Extract the (x, y) coordinate from the center of the cell holding the provided text.  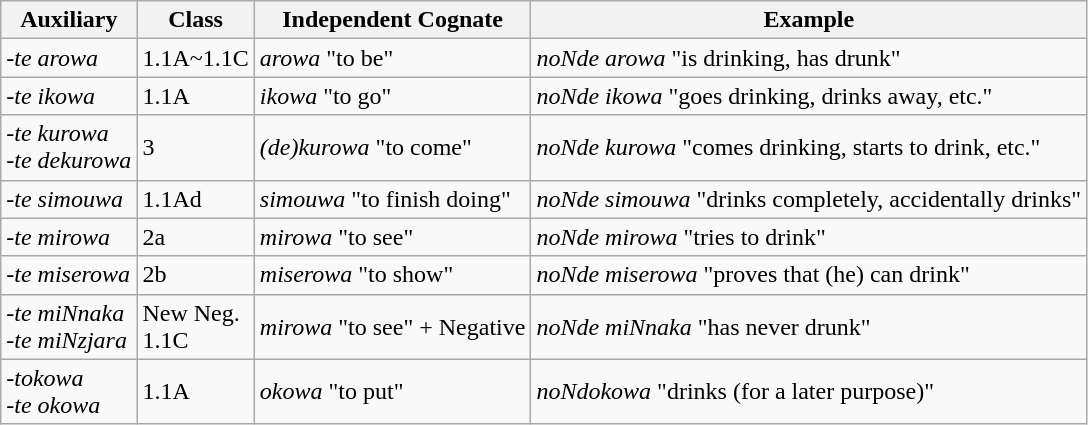
simouwa "to finish doing" (392, 199)
1.1Ad (196, 199)
Independent Cognate (392, 20)
mirowa "to see" (392, 237)
-te kurowa-te dekurowa (69, 148)
-te mirowa (69, 237)
-te arowa (69, 58)
-te miNnaka-te miNzjara (69, 326)
noNdokowa "drinks (for a later purpose)" (809, 392)
2a (196, 237)
Example (809, 20)
noNde kurowa "comes drinking, starts to drink, etc." (809, 148)
okowa "to put" (392, 392)
-te ikowa (69, 96)
ikowa "to go" (392, 96)
Class (196, 20)
noNde ikowa "goes drinking, drinks away, etc." (809, 96)
miserowa "to show" (392, 275)
2b (196, 275)
mirowa "to see" + Negative (392, 326)
noNde simouwa "drinks completely, accidentally drinks" (809, 199)
noNde mirowa "tries to drink" (809, 237)
3 (196, 148)
noNde arowa "is drinking, has drunk" (809, 58)
-te miserowa (69, 275)
1.1A~1.1C (196, 58)
(de)kurowa "to come" (392, 148)
arowa "to be" (392, 58)
noNde miNnaka "has never drunk" (809, 326)
-tokowa-te okowa (69, 392)
Auxiliary (69, 20)
New Neg.1.1C (196, 326)
noNde miserowa "proves that (he) can drink" (809, 275)
-te simouwa (69, 199)
